Find where the given text appears and provide that cell's center as (x, y) coordinate. 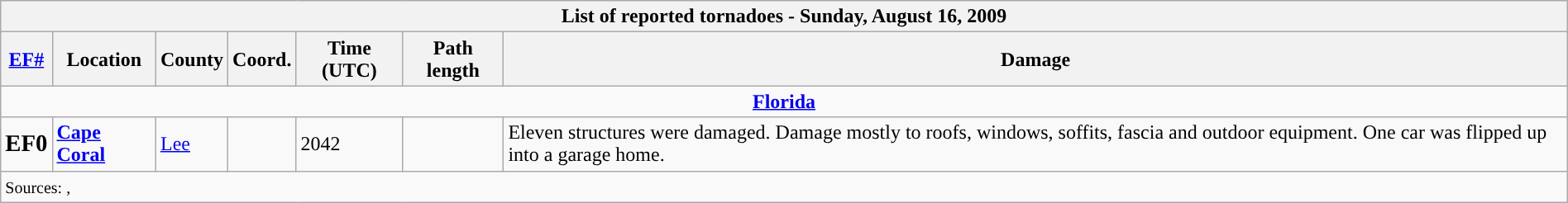
Florida (784, 101)
Location (104, 59)
List of reported tornadoes - Sunday, August 16, 2009 (784, 17)
EF# (26, 59)
Eleven structures were damaged. Damage mostly to roofs, windows, soffits, fascia and outdoor equipment. One car was flipped up into a garage home. (1035, 144)
Coord. (262, 59)
Time (UTC) (349, 59)
EF0 (26, 144)
Path length (453, 59)
Sources: , (784, 186)
Damage (1035, 59)
County (192, 59)
2042 (349, 144)
Cape Coral (104, 144)
Lee (192, 144)
